Determine the [x, y] coordinate at the center of the cell enclosing the given text.  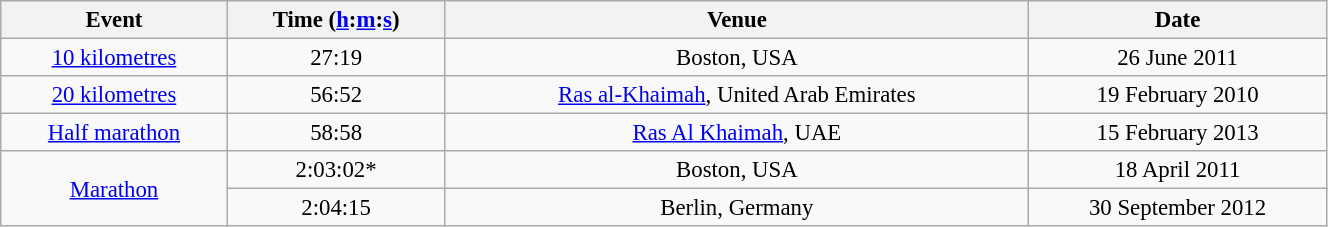
Event [114, 20]
30 September 2012 [1178, 208]
56:52 [336, 95]
Ras al-Khaimah, United Arab Emirates [737, 95]
Venue [737, 20]
Half marathon [114, 133]
Time (h:m:s) [336, 20]
Berlin, Germany [737, 208]
27:19 [336, 58]
58:58 [336, 133]
Ras Al Khaimah, UAE [737, 133]
19 February 2010 [1178, 95]
26 June 2011 [1178, 58]
Marathon [114, 188]
10 kilometres [114, 58]
2:04:15 [336, 208]
20 kilometres [114, 95]
15 February 2013 [1178, 133]
18 April 2011 [1178, 170]
2:03:02* [336, 170]
Date [1178, 20]
